Output the (X, Y) coordinate of the center of the cell containing the given text.  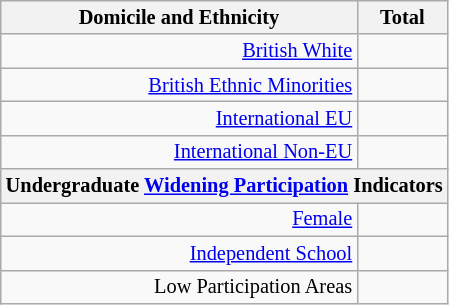
International Non-EU (179, 152)
Total (402, 17)
Independent School (179, 253)
British Ethnic Minorities (179, 85)
Domicile and Ethnicity (179, 17)
Undergraduate Widening Participation Indicators (224, 186)
Low Participation Areas (179, 287)
Female (179, 219)
International EU (179, 118)
British White (179, 51)
